Find where the given text appears and provide that cell's center as [x, y] coordinate. 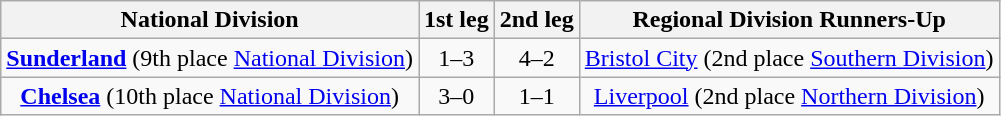
3–0 [456, 96]
Bristol City (2nd place Southern Division) [789, 58]
1st leg [456, 20]
Sunderland (9th place National Division) [210, 58]
2nd leg [536, 20]
Liverpool (2nd place Northern Division) [789, 96]
Regional Division Runners-Up [789, 20]
Chelsea (10th place National Division) [210, 96]
1–3 [456, 58]
1–1 [536, 96]
National Division [210, 20]
4–2 [536, 58]
